Extract the [x, y] coordinate from the center of the cell holding the provided text.  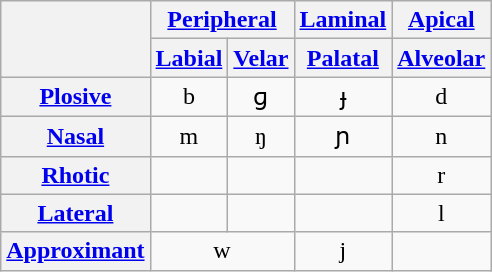
Lateral [76, 213]
j [343, 251]
Alveolar [442, 58]
Palatal [343, 58]
Apical [442, 20]
Plosive [76, 97]
w [222, 251]
Approximant [76, 251]
d [442, 97]
Nasal [76, 136]
ɡ [261, 97]
Labial [189, 58]
m [189, 136]
Peripheral [222, 20]
l [442, 213]
Rhotic [76, 175]
n [442, 136]
b [189, 97]
Velar [261, 58]
Laminal [343, 20]
r [442, 175]
ɲ [343, 136]
ŋ [261, 136]
ɟ [343, 97]
